From the cell containing the given text, extract its center point as (X, Y) coordinate. 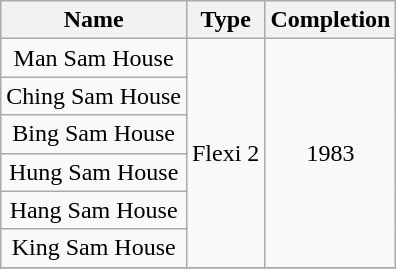
Bing Sam House (94, 134)
1983 (330, 153)
Hung Sam House (94, 172)
Ching Sam House (94, 96)
Man Sam House (94, 58)
Flexi 2 (225, 153)
Hang Sam House (94, 210)
Type (225, 20)
Completion (330, 20)
King Sam House (94, 248)
Name (94, 20)
